Pinpoint the cell where the given text exists, returning its [x, y] midpoint coordinate. 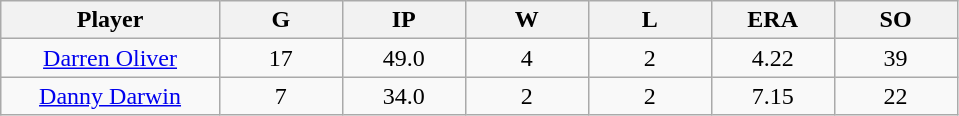
7 [280, 96]
Player [110, 20]
Danny Darwin [110, 96]
34.0 [404, 96]
G [280, 20]
SO [896, 20]
IP [404, 20]
17 [280, 58]
Darren Oliver [110, 58]
22 [896, 96]
W [526, 20]
49.0 [404, 58]
ERA [772, 20]
4 [526, 58]
7.15 [772, 96]
39 [896, 58]
4.22 [772, 58]
L [650, 20]
